Scan for the cell matching the given text and deliver its (X, Y) coordinate at center. 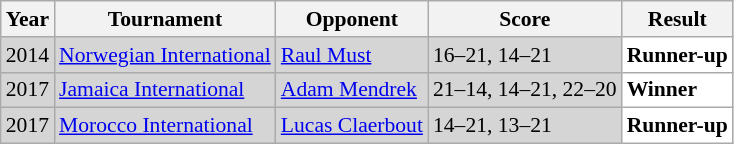
Raul Must (352, 55)
Score (525, 19)
Adam Mendrek (352, 90)
14–21, 13–21 (525, 126)
Morocco International (165, 126)
Winner (678, 90)
Norwegian International (165, 55)
Jamaica International (165, 90)
16–21, 14–21 (525, 55)
2014 (28, 55)
Lucas Claerbout (352, 126)
Result (678, 19)
Year (28, 19)
Opponent (352, 19)
21–14, 14–21, 22–20 (525, 90)
Tournament (165, 19)
